Pinpoint the cell where the given text exists, returning its [x, y] midpoint coordinate. 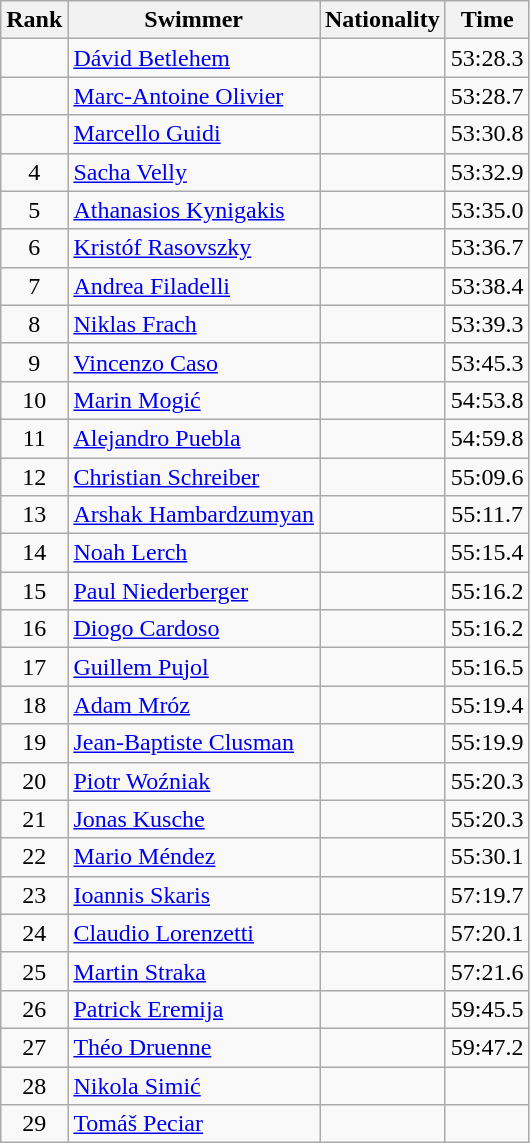
Ioannis Skaris [194, 895]
18 [34, 705]
53:38.4 [487, 286]
4 [34, 172]
Vincenzo Caso [194, 362]
54:59.8 [487, 438]
24 [34, 933]
22 [34, 857]
7 [34, 286]
53:30.8 [487, 134]
59:47.2 [487, 1047]
Nikola Simić [194, 1085]
28 [34, 1085]
55:11.7 [487, 515]
53:32.9 [487, 172]
20 [34, 781]
Jonas Kusche [194, 819]
8 [34, 324]
57:21.6 [487, 971]
Patrick Eremija [194, 1009]
9 [34, 362]
Noah Lerch [194, 553]
53:35.0 [487, 210]
23 [34, 895]
11 [34, 438]
16 [34, 629]
59:45.5 [487, 1009]
19 [34, 743]
Marc-Antoine Olivier [194, 96]
Martin Straka [194, 971]
Time [487, 20]
Piotr Woźniak [194, 781]
Andrea Filadelli [194, 286]
12 [34, 477]
54:53.8 [487, 400]
57:19.7 [487, 895]
14 [34, 553]
17 [34, 667]
Swimmer [194, 20]
Athanasios Kynigakis [194, 210]
53:45.3 [487, 362]
21 [34, 819]
53:28.7 [487, 96]
Alejandro Puebla [194, 438]
Niklas Frach [194, 324]
55:16.5 [487, 667]
53:39.3 [487, 324]
13 [34, 515]
Marcello Guidi [194, 134]
6 [34, 248]
55:19.4 [487, 705]
Mario Méndez [194, 857]
Kristóf Rasovszky [194, 248]
57:20.1 [487, 933]
53:36.7 [487, 248]
Rank [34, 20]
55:30.1 [487, 857]
Christian Schreiber [194, 477]
Nationality [383, 20]
Adam Mróz [194, 705]
53:28.3 [487, 58]
Théo Druenne [194, 1047]
26 [34, 1009]
10 [34, 400]
Guillem Pujol [194, 667]
29 [34, 1124]
Dávid Betlehem [194, 58]
27 [34, 1047]
55:15.4 [487, 553]
Tomáš Peciar [194, 1124]
15 [34, 591]
55:09.6 [487, 477]
5 [34, 210]
Diogo Cardoso [194, 629]
Marin Mogić [194, 400]
Arshak Hambardzumyan [194, 515]
Sacha Velly [194, 172]
Claudio Lorenzetti [194, 933]
Paul Niederberger [194, 591]
25 [34, 971]
55:19.9 [487, 743]
Jean-Baptiste Clusman [194, 743]
